Provide the (X, Y) coordinate of the cell's center where the given text is located.  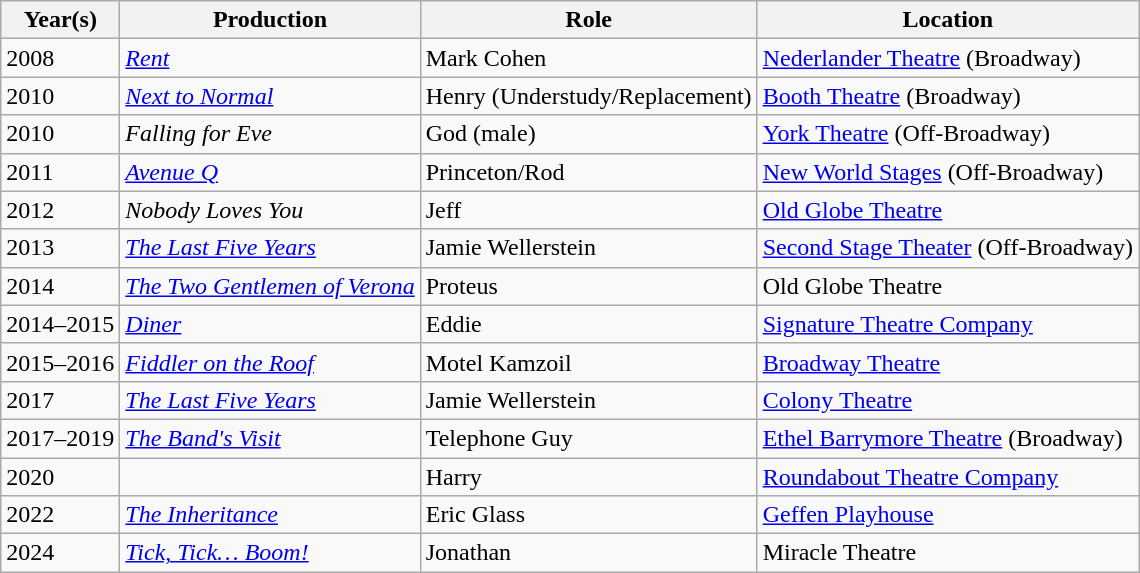
Eddie (588, 324)
The Inheritance (270, 515)
Role (588, 20)
The Two Gentlemen of Verona (270, 286)
York Theatre (Off-Broadway) (948, 134)
Ethel Barrymore Theatre (Broadway) (948, 438)
Booth Theatre (Broadway) (948, 96)
Broadway Theatre (948, 362)
2013 (60, 248)
Signature Theatre Company (948, 324)
Falling for Eve (270, 134)
Production (270, 20)
Princeton/Rod (588, 172)
Jeff (588, 210)
Mark Cohen (588, 58)
Fiddler on the Roof (270, 362)
Nederlander Theatre (Broadway) (948, 58)
2020 (60, 477)
Tick, Tick… Boom! (270, 553)
Next to Normal (270, 96)
Avenue Q (270, 172)
2017–2019 (60, 438)
Colony Theatre (948, 400)
2011 (60, 172)
New World Stages (Off-Broadway) (948, 172)
2014 (60, 286)
Nobody Loves You (270, 210)
The Band's Visit (270, 438)
God (male) (588, 134)
2012 (60, 210)
Telephone Guy (588, 438)
2017 (60, 400)
2015–2016 (60, 362)
Roundabout Theatre Company (948, 477)
Geffen Playhouse (948, 515)
Motel Kamzoil (588, 362)
2014–2015 (60, 324)
Henry (Understudy/Replacement) (588, 96)
2024 (60, 553)
Proteus (588, 286)
Jonathan (588, 553)
Rent (270, 58)
Diner (270, 324)
2022 (60, 515)
Second Stage Theater (Off-Broadway) (948, 248)
Year(s) (60, 20)
Location (948, 20)
2008 (60, 58)
Eric Glass (588, 515)
Harry (588, 477)
Miracle Theatre (948, 553)
